Pinpoint the cell where the given text exists, returning its [x, y] midpoint coordinate. 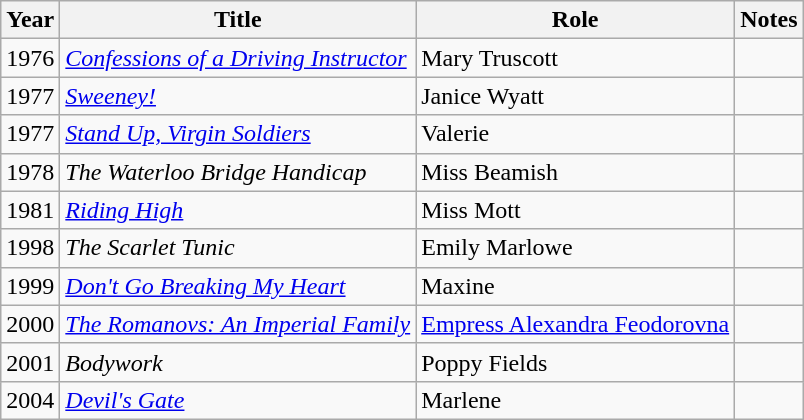
Title [238, 20]
Emily Marlowe [576, 248]
The Waterloo Bridge Handicap [238, 172]
Notes [769, 20]
Valerie [576, 134]
Role [576, 20]
1976 [30, 58]
Miss Beamish [576, 172]
Don't Go Breaking My Heart [238, 286]
2004 [30, 400]
1998 [30, 248]
2000 [30, 324]
The Romanovs: An Imperial Family [238, 324]
Sweeney! [238, 96]
Maxine [576, 286]
1981 [30, 210]
Miss Mott [576, 210]
Riding High [238, 210]
The Scarlet Tunic [238, 248]
Janice Wyatt [576, 96]
1978 [30, 172]
Year [30, 20]
Empress Alexandra Feodorovna [576, 324]
Poppy Fields [576, 362]
Stand Up, Virgin Soldiers [238, 134]
Marlene [576, 400]
2001 [30, 362]
Mary Truscott [576, 58]
Confessions of a Driving Instructor [238, 58]
Devil's Gate [238, 400]
Bodywork [238, 362]
1999 [30, 286]
